Pinpoint the cell where the given text exists, returning its (x, y) midpoint coordinate. 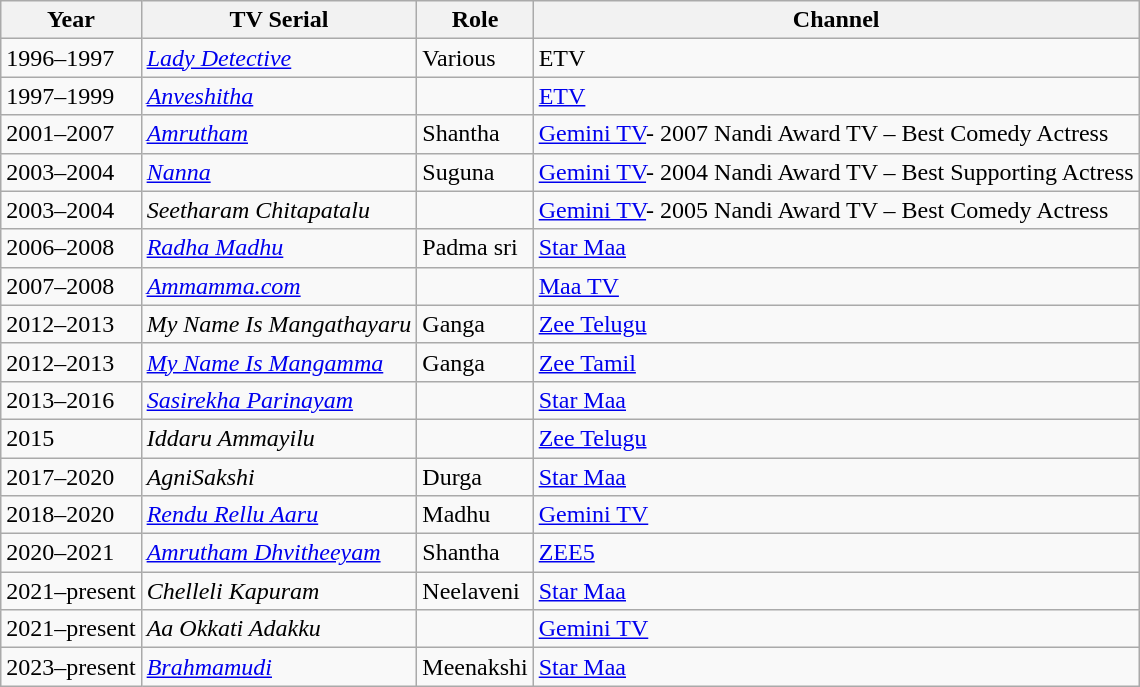
Maa TV (836, 286)
Gemini TV- 2007 Nandi Award TV – Best Comedy Actress (836, 134)
Amrutham Dhvitheeyam (279, 553)
Chelleli Kapuram (279, 591)
2023–present (71, 667)
Madhu (475, 515)
ZEE5 (836, 553)
Lady Detective (279, 58)
1997–1999 (71, 96)
Aa Okkati Adakku (279, 629)
Ammamma.com (279, 286)
Seetharam Chitapatalu (279, 210)
Radha Madhu (279, 248)
TV Serial (279, 20)
Amrutham (279, 134)
Meenakshi (475, 667)
2007–2008 (71, 286)
Rendu Rellu Aaru (279, 515)
Gemini TV- 2005 Nandi Award TV – Best Comedy Actress (836, 210)
Nanna (279, 172)
2017–2020 (71, 477)
Suguna (475, 172)
Padma sri (475, 248)
2018–2020 (71, 515)
Durga (475, 477)
Neelaveni (475, 591)
Zee Tamil (836, 362)
Year (71, 20)
Brahmamudi (279, 667)
Sasirekha Parinayam (279, 400)
Various (475, 58)
AgniSakshi (279, 477)
My Name Is Mangathayaru (279, 324)
Role (475, 20)
Iddaru Ammayilu (279, 438)
2006–2008 (71, 248)
Channel (836, 20)
2001–2007 (71, 134)
2015 (71, 438)
2020–2021 (71, 553)
My Name Is Mangamma (279, 362)
2013–2016 (71, 400)
Anveshitha (279, 96)
1996–1997 (71, 58)
Gemini TV- 2004 Nandi Award TV – Best Supporting Actress (836, 172)
